Identify which cell holds the provided text, then report its (X, Y) central coordinate. 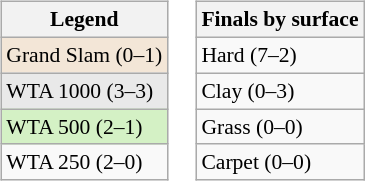
WTA 1000 (3–3) (84, 91)
Hard (7–2) (280, 55)
Clay (0–3) (280, 91)
Grass (0–0) (280, 127)
Grand Slam (0–1) (84, 55)
WTA 250 (2–0) (84, 162)
Legend (84, 20)
Finals by surface (280, 20)
Carpet (0–0) (280, 162)
WTA 500 (2–1) (84, 127)
